Scan for the cell matching the given text and deliver its [X, Y] coordinate at center. 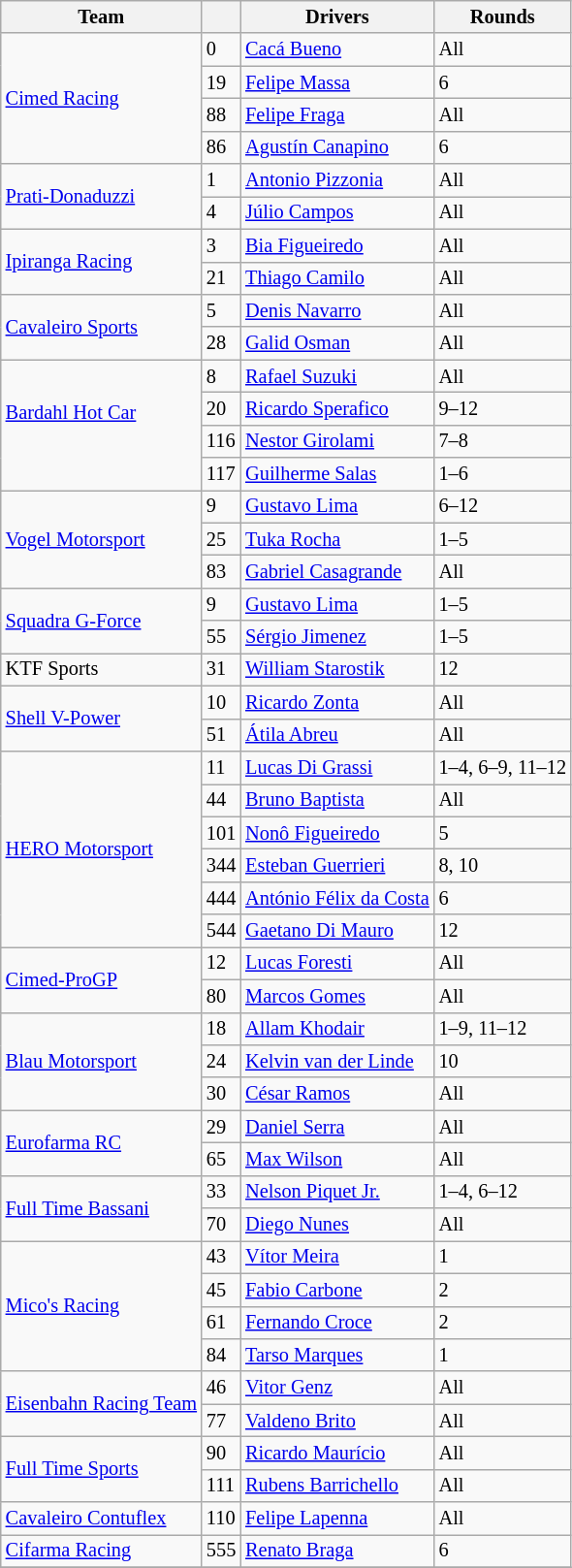
8 [221, 376]
3 [221, 245]
Nonô Figueiredo [337, 833]
Ricardo Maurício [337, 1453]
Shell V-Power [101, 718]
28 [221, 343]
Bia Figueiredo [337, 245]
César Ramos [337, 1094]
Team [101, 16]
21 [221, 278]
Lucas Di Grassi [337, 767]
Bruno Baptista [337, 800]
Júlio Campos [337, 212]
Nelson Piquet Jr. [337, 1192]
544 [221, 931]
Ipiranga Racing [101, 262]
Squadra G-Force [101, 621]
1–6 [502, 474]
Ricardo Zonta [337, 702]
Tarso Marques [337, 1355]
Tuka Rocha [337, 539]
Rubens Barrichello [337, 1486]
110 [221, 1519]
Cimed Racing [101, 99]
William Starostik [337, 669]
555 [221, 1551]
43 [221, 1257]
Prati-Donaduzzi [101, 196]
Nestor Girolami [337, 441]
1–9, 11–12 [502, 1029]
Cimed-ProGP [101, 979]
Vítor Meira [337, 1257]
4 [221, 212]
Cavaleiro Sports [101, 326]
Full Time Sports [101, 1468]
31 [221, 669]
Guilherme Salas [337, 474]
Mico's Racing [101, 1305]
19 [221, 82]
Átila Abreu [337, 735]
8, 10 [502, 865]
111 [221, 1486]
Daniel Serra [337, 1127]
Lucas Foresti [337, 963]
Rounds [502, 16]
344 [221, 865]
65 [221, 1159]
61 [221, 1323]
7–8 [502, 441]
Renato Braga [337, 1551]
KTF Sports [101, 669]
444 [221, 898]
Diego Nunes [337, 1225]
Gabriel Casagrande [337, 571]
Cacá Bueno [337, 49]
86 [221, 147]
116 [221, 441]
51 [221, 735]
Esteban Guerrieri [337, 865]
Eisenbahn Racing Team [101, 1404]
Kelvin van der Linde [337, 1061]
Ricardo Sperafico [337, 408]
0 [221, 49]
90 [221, 1453]
HERO Motorsport [101, 848]
11 [221, 767]
6–12 [502, 506]
29 [221, 1127]
Fabio Carbone [337, 1290]
1–4, 6–9, 11–12 [502, 767]
Full Time Bassani [101, 1208]
70 [221, 1225]
84 [221, 1355]
Galid Osman [337, 343]
Antonio Pizzonia [337, 180]
António Félix da Costa [337, 898]
88 [221, 114]
Max Wilson [337, 1159]
Felipe Fraga [337, 114]
45 [221, 1290]
Agustín Canapino [337, 147]
Valdeno Brito [337, 1421]
Bardahl Hot Car [101, 425]
Eurofarma RC [101, 1142]
Denis Navarro [337, 310]
18 [221, 1029]
Allam Khodair [337, 1029]
Rafael Suzuki [337, 376]
80 [221, 996]
77 [221, 1421]
46 [221, 1388]
1–4, 6–12 [502, 1192]
55 [221, 637]
Drivers [337, 16]
Blau Motorsport [101, 1061]
9–12 [502, 408]
33 [221, 1192]
83 [221, 571]
Cavaleiro Contuflex [101, 1519]
Vitor Genz [337, 1388]
44 [221, 800]
25 [221, 539]
Felipe Lapenna [337, 1519]
Cifarma Racing [101, 1551]
Felipe Massa [337, 82]
Marcos Gomes [337, 996]
Fernando Croce [337, 1323]
20 [221, 408]
Thiago Camilo [337, 278]
Vogel Motorsport [101, 539]
101 [221, 833]
117 [221, 474]
Gaetano Di Mauro [337, 931]
30 [221, 1094]
Sérgio Jimenez [337, 637]
24 [221, 1061]
